Scan for the cell matching the given text and deliver its (X, Y) coordinate at center. 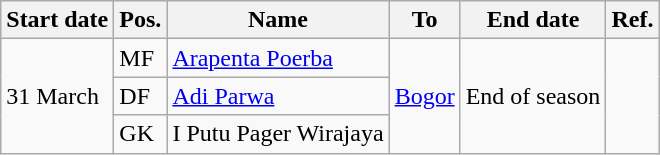
Arapenta Poerba (278, 58)
DF (140, 96)
Name (278, 20)
31 March (58, 96)
I Putu Pager Wirajaya (278, 134)
Ref. (632, 20)
GK (140, 134)
End of season (533, 96)
Bogor (424, 96)
Start date (58, 20)
Pos. (140, 20)
MF (140, 58)
End date (533, 20)
To (424, 20)
Adi Parwa (278, 96)
